Determine the (x, y) coordinate at the center of the cell enclosing the given text.  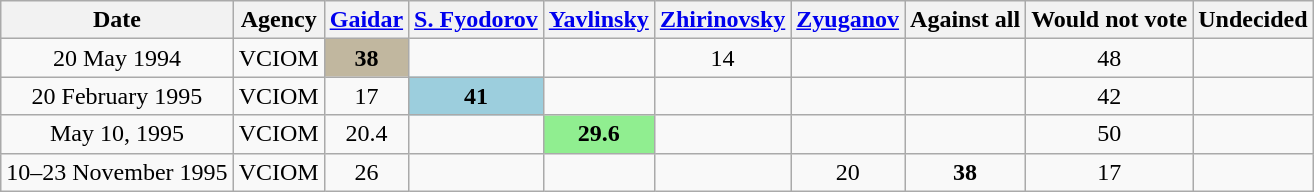
Zhirinovsky (722, 20)
41 (476, 96)
Zyuganov (848, 20)
50 (1110, 134)
Agency (278, 20)
S. Fyodorov (476, 20)
20 (848, 172)
42 (1110, 96)
Date (117, 20)
48 (1110, 58)
Against all (966, 20)
29.6 (598, 134)
Would not vote (1110, 20)
14 (722, 58)
20 February 1995 (117, 96)
May 10, 1995 (117, 134)
20 May 1994 (117, 58)
Undecided (1253, 20)
26 (366, 172)
Gaidar (366, 20)
20.4 (366, 134)
Yavlinsky (598, 20)
10–23 November 1995 (117, 172)
